Identify which cell holds the provided text, then report its [x, y] central coordinate. 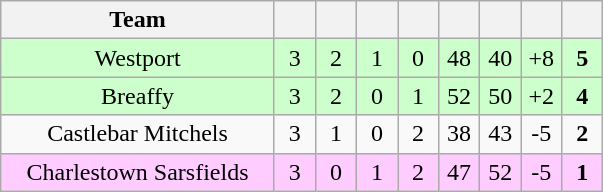
+2 [542, 96]
Breaffy [138, 96]
50 [500, 96]
47 [460, 172]
Castlebar Mitchels [138, 134]
43 [500, 134]
40 [500, 58]
48 [460, 58]
+8 [542, 58]
Team [138, 20]
Westport [138, 58]
38 [460, 134]
Charlestown Sarsfields [138, 172]
5 [582, 58]
4 [582, 96]
